For the text-containing cell, return its midpoint in (x, y) coordinate format. 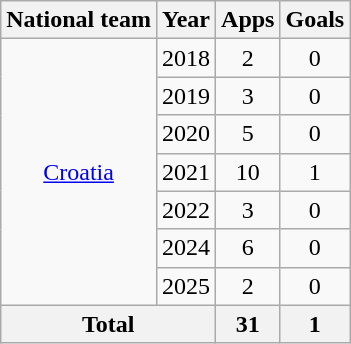
National team (79, 20)
31 (248, 324)
Total (108, 324)
2024 (186, 248)
2020 (186, 134)
5 (248, 134)
Croatia (79, 172)
2019 (186, 96)
6 (248, 248)
Goals (315, 20)
Apps (248, 20)
2018 (186, 58)
Year (186, 20)
2025 (186, 286)
2021 (186, 172)
10 (248, 172)
2022 (186, 210)
